From the cell containing the given text, extract its center point as [x, y] coordinate. 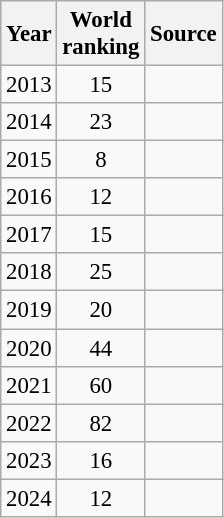
2021 [29, 385]
2014 [29, 122]
2022 [29, 423]
8 [101, 160]
23 [101, 122]
Year [29, 34]
20 [101, 310]
82 [101, 423]
25 [101, 273]
Source [184, 34]
2023 [29, 460]
2016 [29, 197]
2018 [29, 273]
44 [101, 348]
2020 [29, 348]
2024 [29, 498]
2019 [29, 310]
2013 [29, 85]
Worldranking [101, 34]
60 [101, 385]
2017 [29, 235]
16 [101, 460]
2015 [29, 160]
